Detect which cell encompasses the target text, then output its [x, y] center coordinate. 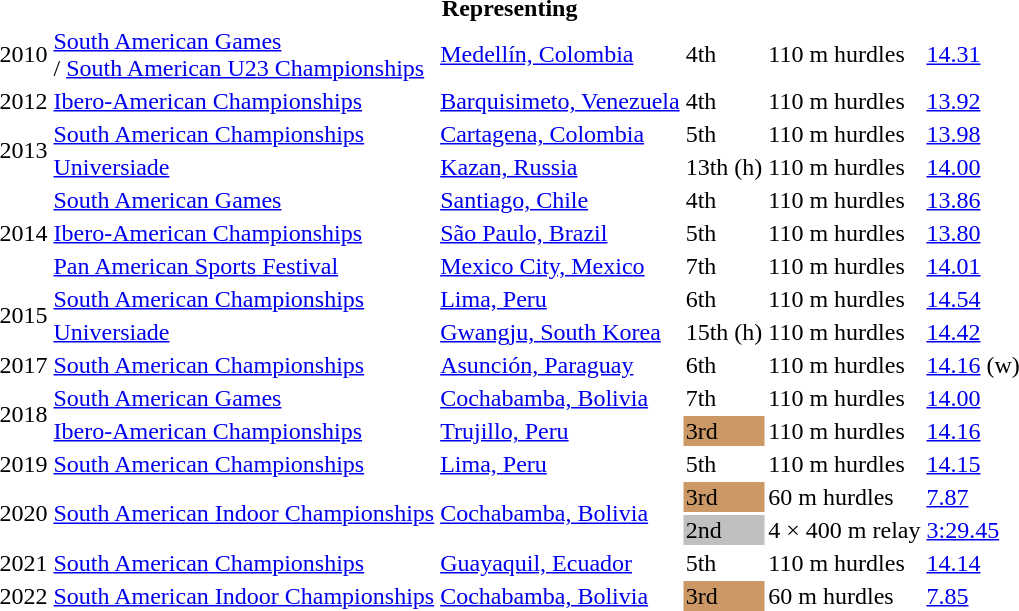
15th (h) [724, 332]
Santiago, Chile [560, 200]
Kazan, Russia [560, 167]
Barquisimeto, Venezuela [560, 101]
4 × 400 m relay [844, 530]
2nd [724, 530]
Mexico City, Mexico [560, 266]
Medellín, Colombia [560, 54]
South American Games/ South American U23 Championships [244, 54]
Asunción, Paraguay [560, 365]
Pan American Sports Festival [244, 266]
13th (h) [724, 167]
Trujillo, Peru [560, 431]
Gwangju, South Korea [560, 332]
São Paulo, Brazil [560, 233]
Cartagena, Colombia [560, 134]
Guayaquil, Ecuador [560, 563]
